Locate the cell with the specified text and output its [x, y] center coordinate. 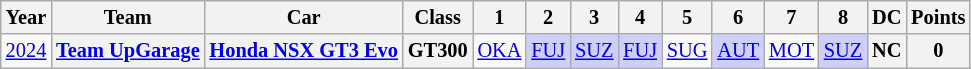
DC [886, 17]
Team [128, 17]
NC [886, 51]
2 [548, 17]
Year [26, 17]
7 [792, 17]
3 [594, 17]
Points [938, 17]
0 [938, 51]
Car [304, 17]
Team UpGarage [128, 51]
Class [438, 17]
AUT [738, 51]
8 [843, 17]
4 [640, 17]
5 [687, 17]
1 [500, 17]
2024 [26, 51]
Honda NSX GT3 Evo [304, 51]
MOT [792, 51]
OKA [500, 51]
SUG [687, 51]
GT300 [438, 51]
6 [738, 17]
